Provide the (X, Y) coordinate of the cell's center where the given text is located.  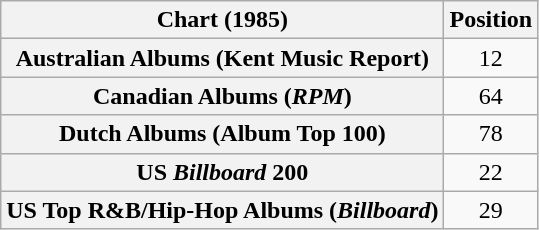
Dutch Albums (Album Top 100) (222, 134)
78 (491, 134)
Chart (1985) (222, 20)
29 (491, 210)
Position (491, 20)
12 (491, 58)
22 (491, 172)
US Top R&B/Hip-Hop Albums (Billboard) (222, 210)
64 (491, 96)
Canadian Albums (RPM) (222, 96)
Australian Albums (Kent Music Report) (222, 58)
US Billboard 200 (222, 172)
